Pinpoint the cell where the given text exists, returning its (X, Y) midpoint coordinate. 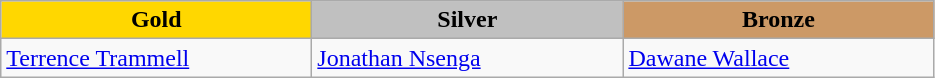
Dawane Wallace (778, 58)
Jonathan Nsenga (468, 58)
Silver (468, 20)
Terrence Trammell (156, 58)
Gold (156, 20)
Bronze (778, 20)
